Pinpoint the cell where the given text exists, returning its [x, y] midpoint coordinate. 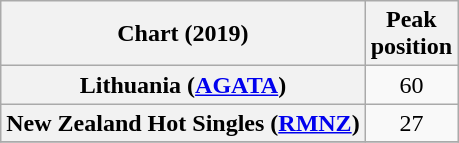
Chart (2019) [183, 34]
New Zealand Hot Singles (RMNZ) [183, 123]
27 [411, 123]
Peakposition [411, 34]
60 [411, 85]
Lithuania (AGATA) [183, 85]
